Return the (x, y) coordinate for the center point of the cell that contains the specified text.  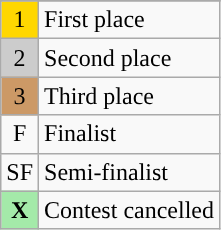
Second place (130, 58)
First place (130, 20)
Finalist (130, 134)
SF (20, 172)
Third place (130, 96)
X (20, 210)
F (20, 134)
Semi-finalist (130, 172)
2 (20, 58)
Contest cancelled (130, 210)
3 (20, 96)
1 (20, 20)
